Extract the [X, Y] coordinate from the center of the cell holding the provided text.  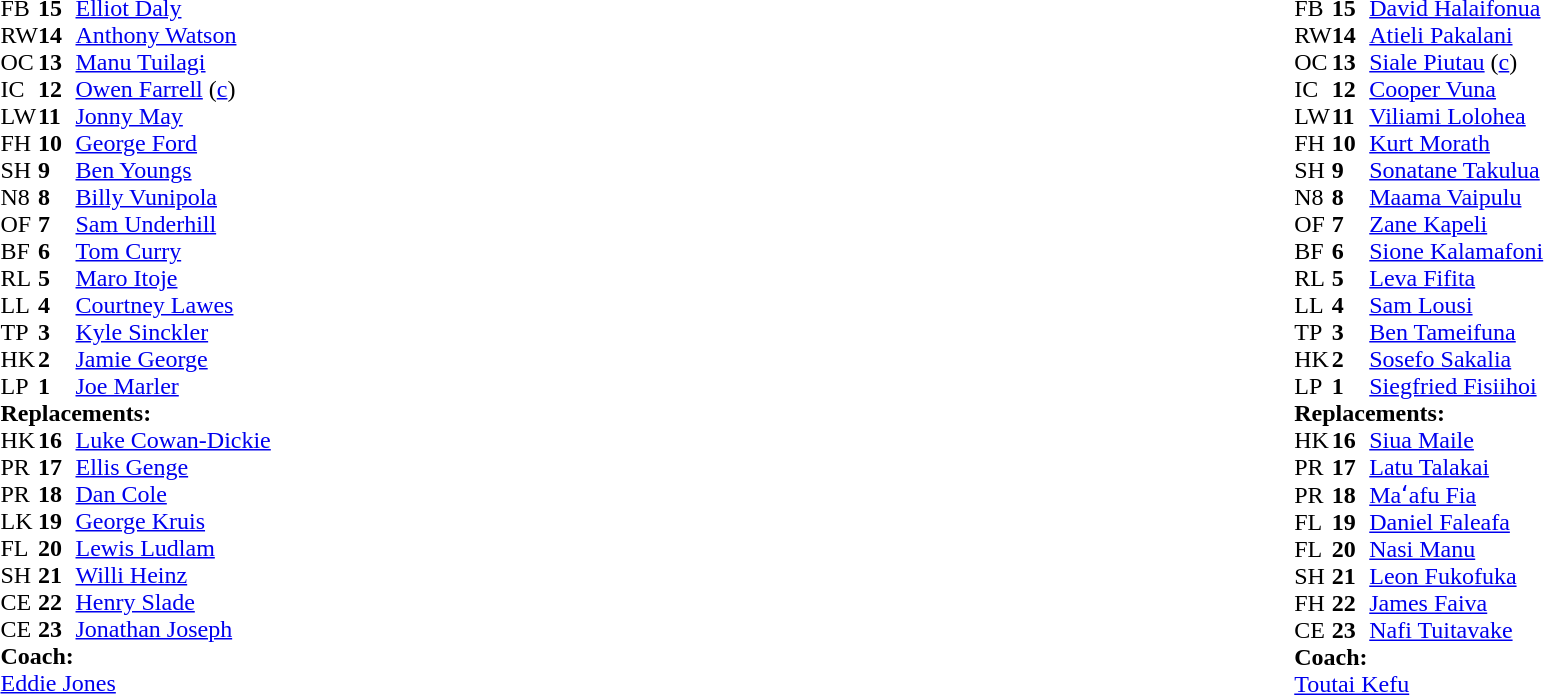
Henry Slade [174, 602]
Sonatane Takulua [1456, 170]
Zane Kapeli [1456, 224]
Jonny May [174, 116]
Willi Heinz [174, 576]
Maro Itoje [174, 278]
Latu Talakai [1456, 468]
Ben Youngs [174, 170]
Nafi Tuitavake [1456, 630]
Cooper Vuna [1456, 90]
Sam Lousi [1456, 306]
Owen Farrell (c) [174, 90]
Kyle Sinckler [174, 332]
James Faiva [1456, 604]
Lewis Ludlam [174, 548]
Sione Kalamafoni [1456, 252]
Joe Marler [174, 386]
Jamie George [174, 360]
Viliami Lolohea [1456, 116]
Kurt Morath [1456, 144]
Daniel Faleafa [1456, 522]
Tom Curry [174, 252]
Sosefo Sakalia [1456, 360]
Jonathan Joseph [174, 630]
Siegfried Fisiihoi [1456, 386]
Siale Piutau (c) [1456, 62]
Courtney Lawes [174, 306]
Billy Vunipola [174, 198]
Manu Tuilagi [174, 62]
Atieli Pakalani [1456, 36]
Leon Fukofuka [1456, 576]
Luke Cowan-Dickie [174, 440]
Nasi Manu [1456, 550]
Dan Cole [174, 494]
Leva Fifita [1456, 278]
Maama Vaipulu [1456, 198]
Sam Underhill [174, 224]
George Kruis [174, 522]
Ben Tameifuna [1456, 332]
Maʻafu Fia [1456, 494]
LK [19, 522]
Anthony Watson [174, 36]
Ellis Genge [174, 468]
Siua Maile [1456, 440]
George Ford [174, 144]
